Detect which cell encompasses the target text, then output its [x, y] center coordinate. 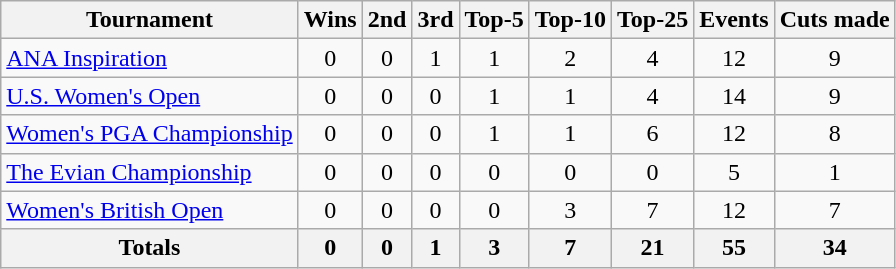
5 [734, 172]
Top-25 [652, 20]
U.S. Women's Open [150, 96]
Top-5 [494, 20]
ANA Inspiration [150, 58]
Top-10 [570, 20]
The Evian Championship [150, 172]
Tournament [150, 20]
2 [570, 58]
Wins [330, 20]
55 [734, 248]
Totals [150, 248]
14 [734, 96]
21 [652, 248]
Women's PGA Championship [150, 134]
Cuts made [834, 20]
34 [834, 248]
Women's British Open [150, 210]
6 [652, 134]
8 [834, 134]
3rd [436, 20]
2nd [387, 20]
Events [734, 20]
